Output the [x, y] coordinate of the center of the cell containing the given text.  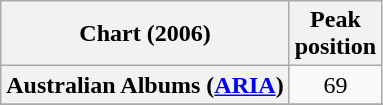
Chart (2006) [145, 34]
Peak position [335, 34]
Australian Albums (ARIA) [145, 85]
69 [335, 85]
